Capture the cell that displays the provided text and extract its [X, Y] central coordinate. 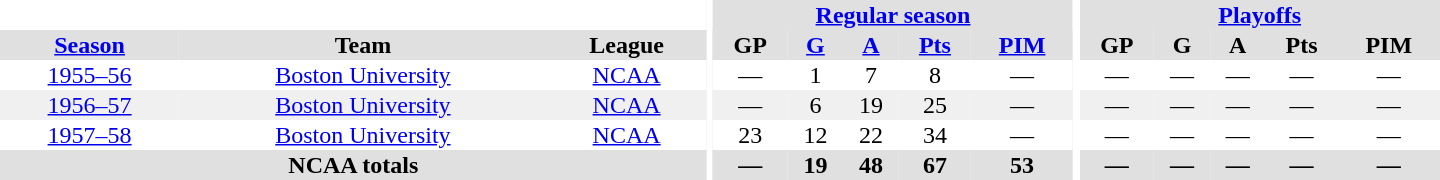
Season [90, 45]
1955–56 [90, 75]
Regular season [893, 15]
22 [871, 135]
7 [871, 75]
Team [362, 45]
48 [871, 165]
6 [816, 105]
12 [816, 135]
Playoffs [1260, 15]
League [627, 45]
1957–58 [90, 135]
1 [816, 75]
8 [935, 75]
53 [1022, 165]
23 [750, 135]
1956–57 [90, 105]
34 [935, 135]
67 [935, 165]
25 [935, 105]
NCAA totals [354, 165]
